Pinpoint the cell where the given text exists, returning its [X, Y] midpoint coordinate. 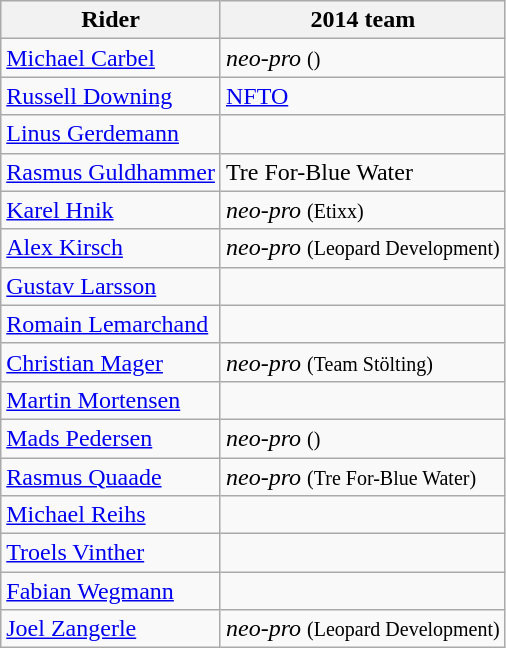
Michael Carbel [111, 58]
Russell Downing [111, 96]
Fabian Wegmann [111, 591]
Alex Kirsch [111, 248]
Rider [111, 20]
Troels Vinther [111, 553]
neo-pro (Team Stölting) [362, 362]
Joel Zangerle [111, 629]
Karel Hnik [111, 210]
Rasmus Guldhammer [111, 172]
Linus Gerdemann [111, 134]
Michael Reihs [111, 515]
Romain Lemarchand [111, 324]
Tre For-Blue Water [362, 172]
Rasmus Quaade [111, 477]
neo-pro (Etixx) [362, 210]
2014 team [362, 20]
Gustav Larsson [111, 286]
Mads Pedersen [111, 438]
Martin Mortensen [111, 400]
neo-pro (Tre For-Blue Water) [362, 477]
Christian Mager [111, 362]
NFTO [362, 96]
